Pinpoint the cell where the given text exists, returning its (x, y) midpoint coordinate. 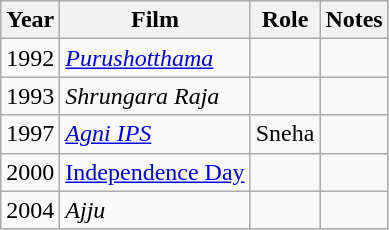
Year (30, 20)
2004 (30, 210)
Notes (354, 20)
Independence Day (155, 172)
1992 (30, 58)
Purushotthama (155, 58)
Role (285, 20)
Ajju (155, 210)
Film (155, 20)
1997 (30, 134)
2000 (30, 172)
1993 (30, 96)
Agni IPS (155, 134)
Sneha (285, 134)
Shrungara Raja (155, 96)
